Search for the cell housing the specified text and yield its [x, y] center coordinate. 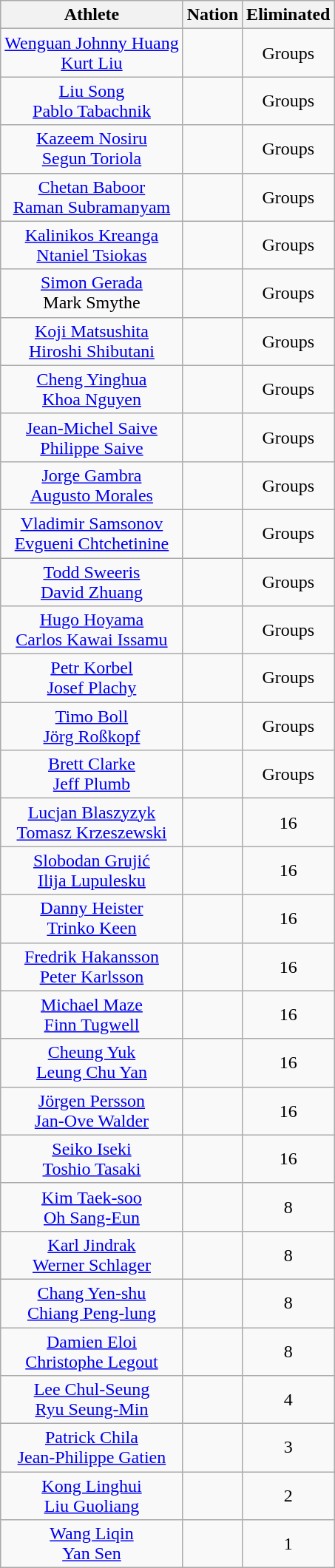
Chetan Baboor Raman Subramanyam [92, 197]
Patrick Chila Jean-Philippe Gatien [92, 1447]
Jörgen Persson Jan-Ove Walder [92, 1110]
Timo Boll Jörg Roßkopf [92, 726]
Kim Taek-soo Oh Sang-Eun [92, 1206]
Damien Eloi Christophe Legout [92, 1351]
Vladimir Samsonov Evgueni Chtchetinine [92, 534]
Eliminated [288, 15]
2 [288, 1496]
Chang Yen-shu Chiang Peng-lung [92, 1303]
1 [288, 1544]
Wang Liqin Yan Sen [92, 1544]
4 [288, 1400]
Athlete [92, 15]
Lee Chul-Seung Ryu Seung-Min [92, 1400]
Danny Heister Trinko Keen [92, 918]
Karl Jindrak Werner Schlager [92, 1255]
Petr Korbel Josef Plachy [92, 679]
Jean-Michel Saive Philippe Saive [92, 438]
Lucjan Blaszyzyk Tomasz Krzeszewski [92, 822]
Jorge Gambra Augusto Morales [92, 485]
Cheung Yuk Leung Chu Yan [92, 1063]
Slobodan Grujić Ilija Lupulesku [92, 871]
Liu Song Pablo Tabachnik [92, 101]
Koji Matsushita Hiroshi Shibutani [92, 342]
Kazeem Nosiru Segun Toriola [92, 149]
Todd Sweeris David Zhuang [92, 581]
Michael Maze Finn Tugwell [92, 1014]
Brett Clarke Jeff Plumb [92, 775]
3 [288, 1447]
Fredrik Hakansson Peter Karlsson [92, 967]
Seiko Iseki Toshio Tasaki [92, 1159]
Cheng Yinghua Khoa Nguyen [92, 389]
Wenguan Johnny Huang Kurt Liu [92, 53]
Hugo Hoyama Carlos Kawai Issamu [92, 630]
Simon Gerada Mark Smythe [92, 293]
Kong Linghui Liu Guoliang [92, 1496]
Nation [212, 15]
Kalinikos Kreanga Ntaniel Tsiokas [92, 245]
